Output the (x, y) coordinate of the center of the cell containing the given text.  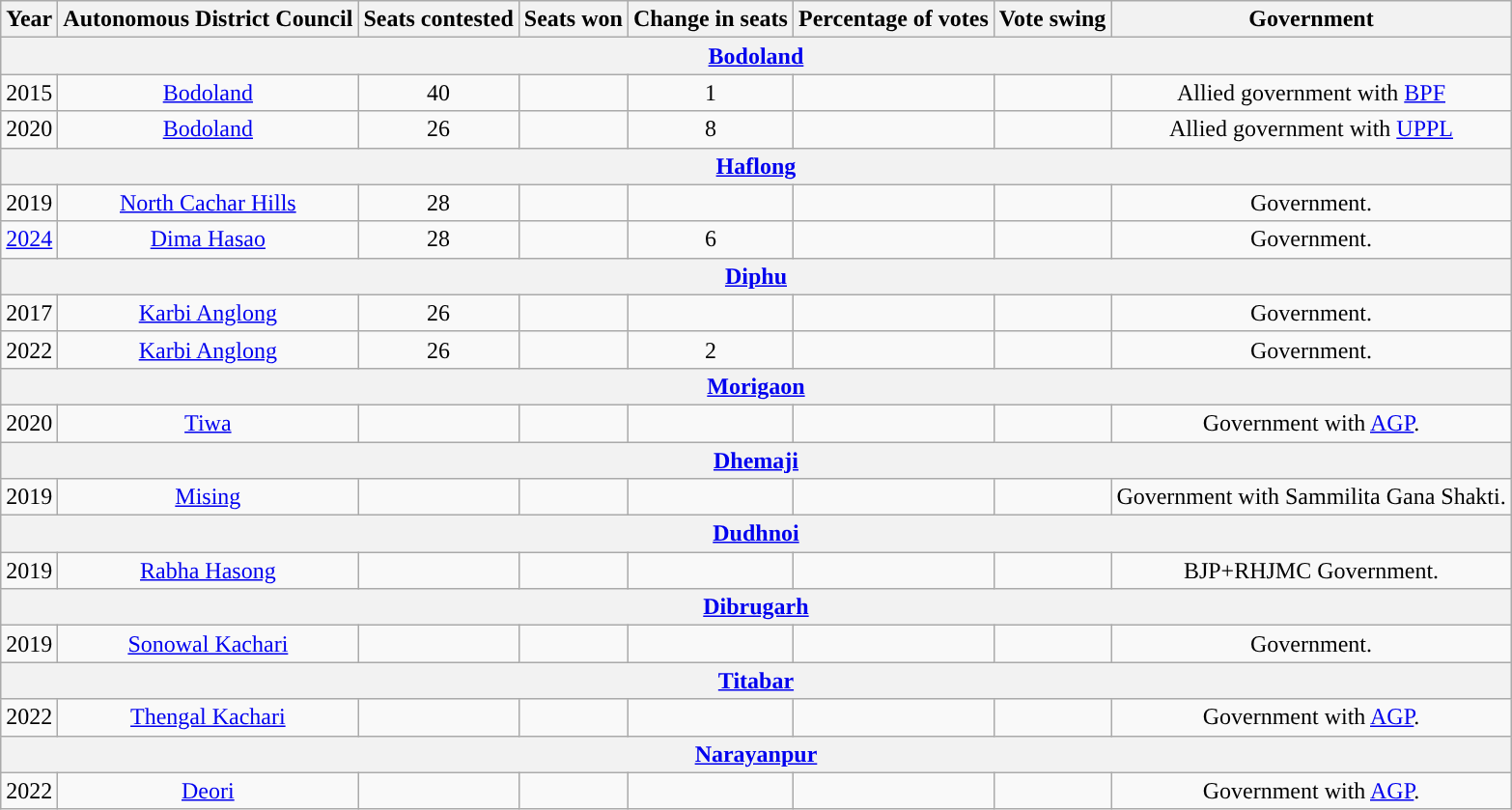
2 (711, 349)
1 (711, 93)
2015 (29, 93)
Percentage of votes (893, 19)
Government with Sammilita Gana Shakti. (1311, 497)
BJP+RHJMC Government. (1311, 571)
Vote swing (1052, 19)
40 (438, 93)
Haflong (756, 166)
Dudhnoi (756, 534)
Year (29, 19)
Autonomous District Council (209, 19)
Morigaon (756, 386)
Tiwa (209, 423)
Thengal Kachari (209, 717)
Sonowal Kachari (209, 644)
Dima Hasao (209, 239)
North Cachar Hills (209, 203)
Seats contested (438, 19)
Dhemaji (756, 461)
Diphu (756, 276)
2024 (29, 239)
Government (1311, 19)
Deori (209, 791)
8 (711, 129)
Allied government with BPF (1311, 93)
Dibrugarh (756, 607)
Rabha Hasong (209, 571)
Mising (209, 497)
Change in seats (711, 19)
6 (711, 239)
Seats won (574, 19)
Titabar (756, 681)
Allied government with UPPL (1311, 129)
Narayanpur (756, 754)
2017 (29, 313)
